Output the (x, y) coordinate of the center of the cell containing the given text.  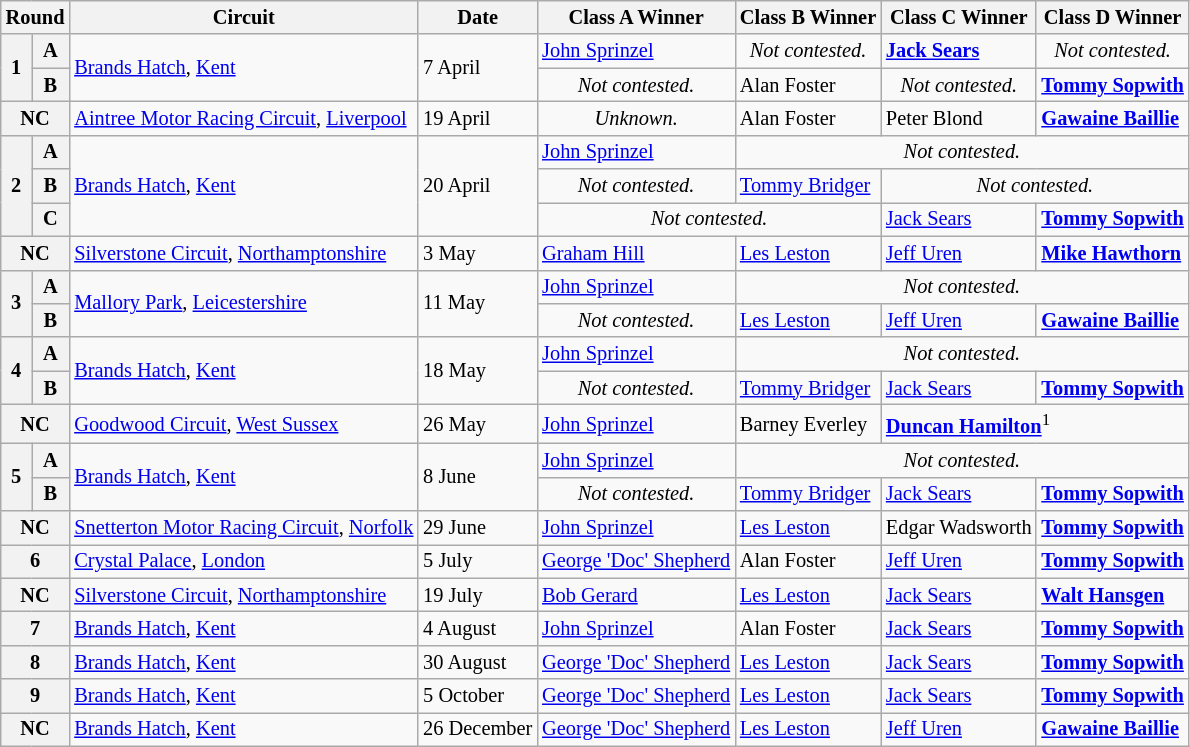
Mallory Park, Leicestershire (244, 304)
Barney Everley (808, 424)
Class A Winner (636, 17)
8 (36, 662)
7 April (478, 68)
4 (16, 370)
Class C Winner (958, 17)
18 May (478, 370)
2 (16, 186)
5 July (478, 561)
Circuit (244, 17)
19 April (478, 118)
5 (16, 476)
29 June (478, 527)
9 (36, 696)
26 May (478, 424)
Aintree Motor Racing Circuit, Liverpool (244, 118)
11 May (478, 304)
Goodwood Circuit, West Sussex (244, 424)
6 (36, 561)
Class B Winner (808, 17)
26 December (478, 729)
3 May (478, 253)
Walt Hansgen (1112, 595)
Round (36, 17)
Graham Hill (636, 253)
C (51, 219)
1 (16, 68)
Mike Hawthorn (1112, 253)
7 (36, 628)
8 June (478, 476)
Bob Gerard (636, 595)
Edgar Wadsworth (958, 527)
Duncan Hamilton1 (1035, 424)
30 August (478, 662)
Peter Blond (958, 118)
20 April (478, 186)
Class D Winner (1112, 17)
4 August (478, 628)
19 July (478, 595)
5 October (478, 696)
Crystal Palace, London (244, 561)
3 (16, 304)
Date (478, 17)
Snetterton Motor Racing Circuit, Norfolk (244, 527)
Unknown. (636, 118)
